Find where the given text appears and provide that cell's center as [X, Y] coordinate. 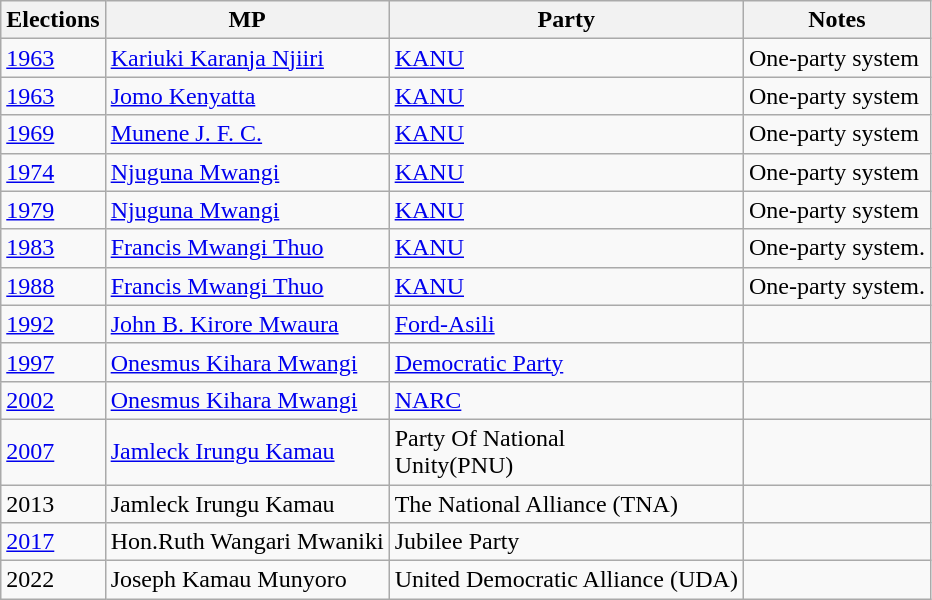
United Democratic Alliance (UDA) [566, 580]
1969 [53, 134]
Democratic Party [566, 362]
John B. Kirore Mwaura [247, 324]
Party Of NationalUnity(PNU) [566, 452]
Joseph Kamau Munyoro [247, 580]
2007 [53, 452]
Jubilee Party [566, 542]
Kariuki Karanja Njiiri [247, 58]
2013 [53, 503]
Munene J. F. C. [247, 134]
Jomo Kenyatta [247, 96]
1974 [53, 172]
2002 [53, 400]
1983 [53, 248]
Hon.Ruth Wangari Mwaniki [247, 542]
2017 [53, 542]
1979 [53, 210]
2022 [53, 580]
Ford-Asili [566, 324]
1988 [53, 286]
Elections [53, 20]
1992 [53, 324]
Notes [836, 20]
Party [566, 20]
MP [247, 20]
NARC [566, 400]
The National Alliance (TNA) [566, 503]
1997 [53, 362]
